Determine the (X, Y) coordinate at the center of the cell enclosing the given text.  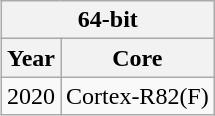
64-bit (108, 20)
Cortex-R82(F) (138, 96)
Core (138, 58)
Year (30, 58)
2020 (30, 96)
